Extract the (x, y) coordinate from the center of the cell holding the provided text.  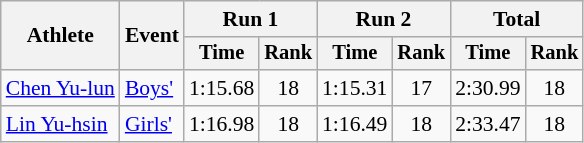
Boys' (152, 88)
Run 1 (250, 19)
Girls' (152, 124)
Chen Yu-lun (60, 88)
Total (516, 19)
1:15.68 (222, 88)
Run 2 (384, 19)
1:15.31 (354, 88)
1:16.49 (354, 124)
2:30.99 (488, 88)
17 (421, 88)
Athlete (60, 36)
Lin Yu-hsin (60, 124)
1:16.98 (222, 124)
Event (152, 36)
2:33.47 (488, 124)
